Pinpoint the cell where the given text exists, returning its (X, Y) midpoint coordinate. 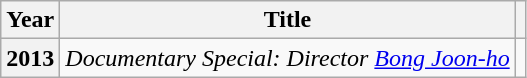
Documentary Special: Director Bong Joon-ho (288, 58)
Title (288, 20)
Year (30, 20)
2013 (30, 58)
